From the cell containing the given text, extract its center point as (x, y) coordinate. 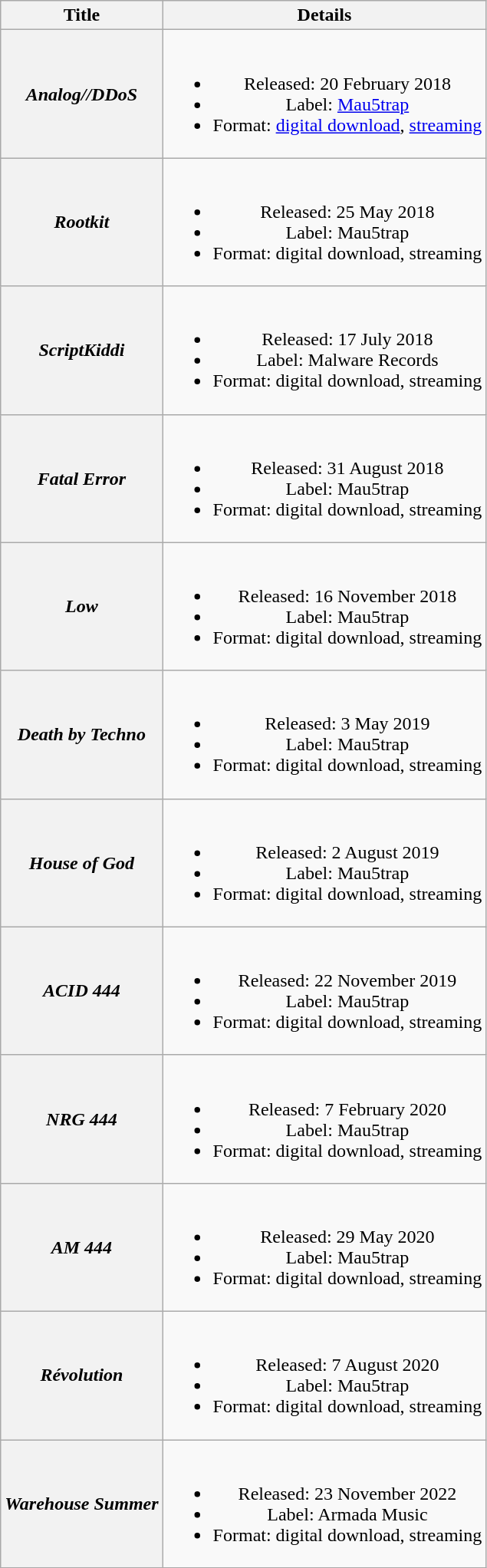
Death by Techno (81, 735)
Révolution (81, 1375)
Rootkit (81, 222)
Released: 22 November 2019Label: Mau5trapFormat: digital download, streaming (324, 991)
ScriptKiddi (81, 350)
Title (81, 15)
Released: 16 November 2018Label: Mau5trapFormat: digital download, streaming (324, 606)
Details (324, 15)
Released: 29 May 2020Label: Mau5trapFormat: digital download, streaming (324, 1247)
Released: 3 May 2019Label: Mau5trapFormat: digital download, streaming (324, 735)
Released: 7 August 2020Label: Mau5trapFormat: digital download, streaming (324, 1375)
Released: 31 August 2018Label: Mau5trapFormat: digital download, streaming (324, 479)
Analog//DDoS (81, 94)
Released: 23 November 2022Label: Armada MusicFormat: digital download, streaming (324, 1504)
House of God (81, 862)
Fatal Error (81, 479)
ACID 444 (81, 991)
Released: 17 July 2018Label: Malware RecordsFormat: digital download, streaming (324, 350)
AM 444 (81, 1247)
Released: 20 February 2018Label: Mau5trapFormat: digital download, streaming (324, 94)
Warehouse Summer (81, 1504)
Low (81, 606)
Released: 7 February 2020Label: Mau5trapFormat: digital download, streaming (324, 1118)
NRG 444 (81, 1118)
Released: 25 May 2018Label: Mau5trapFormat: digital download, streaming (324, 222)
Released: 2 August 2019Label: Mau5trapFormat: digital download, streaming (324, 862)
